Provide the [x, y] coordinate of the cell's center where the given text is located.  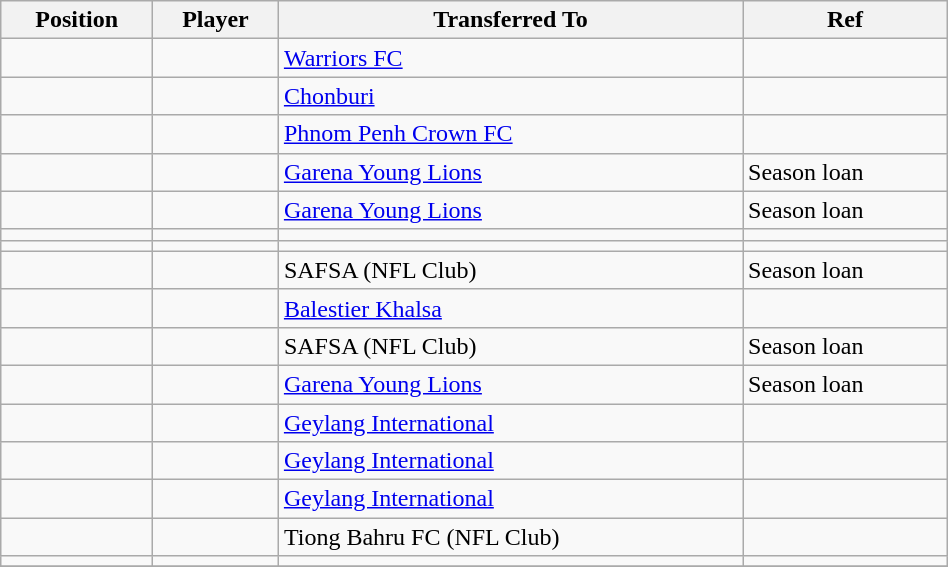
Transferred To [510, 20]
Player [216, 20]
Phnom Penh Crown FC [510, 134]
Balestier Khalsa [510, 308]
Chonburi [510, 96]
Warriors FC [510, 58]
Ref [846, 20]
Tiong Bahru FC (NFL Club) [510, 537]
Position [77, 20]
